Extract the [x, y] coordinate from the center of the cell holding the provided text.  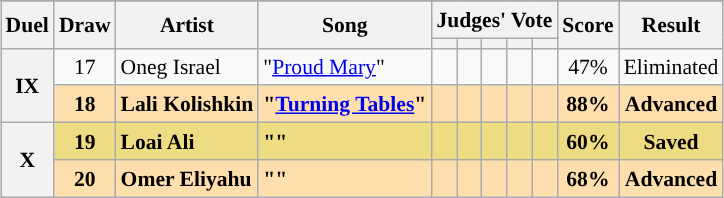
Result [672, 24]
Saved [672, 142]
60% [588, 142]
18 [85, 104]
47% [588, 66]
Omer Eliyahu [188, 178]
Judges' Vote [494, 20]
IX [28, 85]
19 [85, 142]
68% [588, 178]
Oneg Israel [188, 66]
Loai Ali [188, 142]
X [28, 160]
"Proud Mary" [344, 66]
Score [588, 24]
Eliminated [672, 66]
88% [588, 104]
Artist [188, 24]
"Turning Tables" [344, 104]
Draw [85, 24]
17 [85, 66]
20 [85, 178]
Lali Kolishkin [188, 104]
Song [344, 24]
Duel [28, 24]
